Extract the (X, Y) coordinate from the center of the cell holding the provided text.  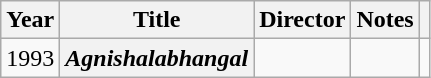
Director (302, 20)
Agnishalabhangal (157, 58)
Notes (385, 20)
Title (157, 20)
1993 (30, 58)
Year (30, 20)
